Pinpoint the cell where the given text exists, returning its (X, Y) midpoint coordinate. 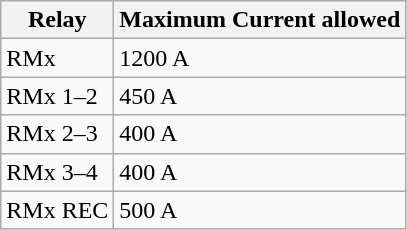
RMx 3–4 (58, 172)
RMx 2–3 (58, 134)
Maximum Current allowed (260, 20)
RMx 1–2 (58, 96)
RMx (58, 58)
1200 A (260, 58)
450 A (260, 96)
RMx REC (58, 210)
Relay (58, 20)
500 A (260, 210)
